Detect which cell encompasses the target text, then output its [X, Y] center coordinate. 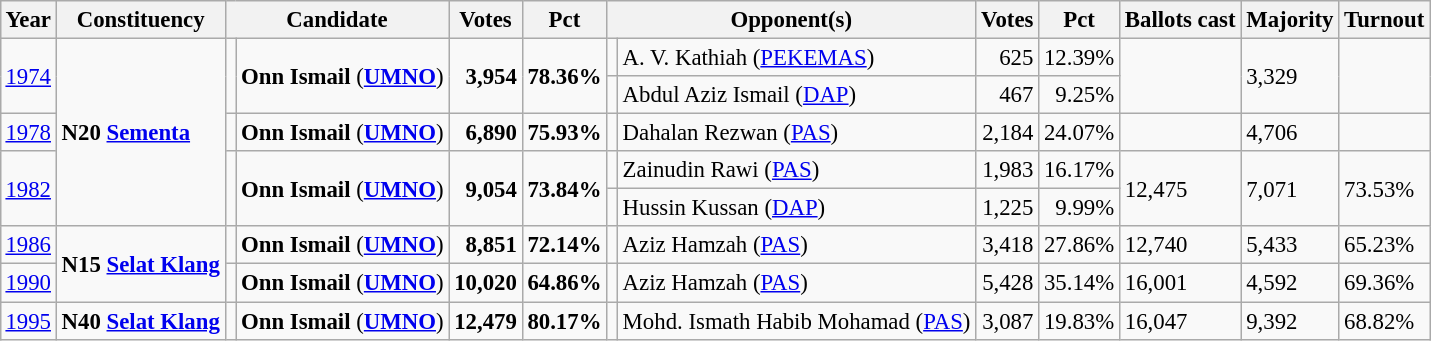
467 [1008, 95]
7,071 [1290, 188]
24.07% [1080, 133]
73.53% [1384, 188]
625 [1008, 57]
3,418 [1008, 245]
12.39% [1080, 57]
64.86% [564, 283]
5,433 [1290, 245]
Majority [1290, 20]
78.36% [564, 76]
Abdul Aziz Ismail (DAP) [796, 95]
1990 [28, 283]
N20 Sementa [140, 132]
16.17% [1080, 170]
69.36% [1384, 283]
3,954 [486, 76]
A. V. Kathiah (PEKEMAS) [796, 57]
75.93% [564, 133]
Hussin Kussan (DAP) [796, 208]
N15 Selat Klang [140, 264]
27.86% [1080, 245]
35.14% [1080, 283]
1986 [28, 245]
9.25% [1080, 95]
6,890 [486, 133]
1978 [28, 133]
Candidate [337, 20]
2,184 [1008, 133]
3,329 [1290, 76]
Ballots cast [1180, 20]
3,087 [1008, 321]
9.99% [1080, 208]
12,475 [1180, 188]
1982 [28, 188]
1974 [28, 76]
1,983 [1008, 170]
19.83% [1080, 321]
5,428 [1008, 283]
8,851 [486, 245]
N40 Selat Klang [140, 321]
65.23% [1384, 245]
10,020 [486, 283]
4,706 [1290, 133]
12,479 [486, 321]
Turnout [1384, 20]
68.82% [1384, 321]
Mohd. Ismath Habib Mohamad (PAS) [796, 321]
4,592 [1290, 283]
9,392 [1290, 321]
1995 [28, 321]
Constituency [140, 20]
72.14% [564, 245]
16,047 [1180, 321]
9,054 [486, 188]
Year [28, 20]
Opponent(s) [792, 20]
Dahalan Rezwan (PAS) [796, 133]
16,001 [1180, 283]
Zainudin Rawi (PAS) [796, 170]
73.84% [564, 188]
1,225 [1008, 208]
12,740 [1180, 245]
80.17% [564, 321]
